Return the [x, y] coordinate for the center point of the cell that contains the specified text.  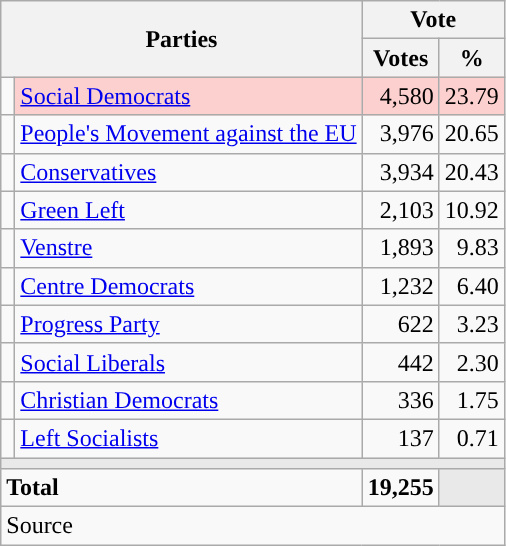
Social Liberals [188, 362]
3.23 [472, 324]
23.79 [472, 96]
Christian Democrats [188, 400]
Votes [400, 58]
0.71 [472, 438]
1,893 [400, 248]
19,255 [400, 488]
Centre Democrats [188, 286]
3,976 [400, 134]
2.30 [472, 362]
2,103 [400, 210]
Parties [182, 39]
442 [400, 362]
Total [182, 488]
% [472, 58]
Venstre [188, 248]
Conservatives [188, 172]
137 [400, 438]
622 [400, 324]
1,232 [400, 286]
People's Movement against the EU [188, 134]
20.65 [472, 134]
1.75 [472, 400]
Progress Party [188, 324]
10.92 [472, 210]
9.83 [472, 248]
Source [253, 526]
Vote [433, 20]
20.43 [472, 172]
4,580 [400, 96]
Left Socialists [188, 438]
3,934 [400, 172]
Green Left [188, 210]
6.40 [472, 286]
Social Democrats [188, 96]
336 [400, 400]
